Scan for the cell matching the given text and deliver its [X, Y] coordinate at center. 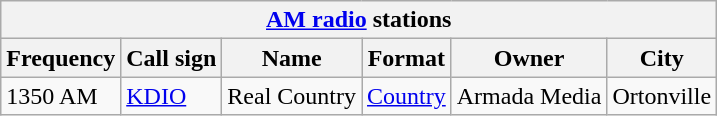
Call sign [172, 58]
Format [407, 58]
Frequency [61, 58]
1350 AM [61, 96]
Owner [529, 58]
Ortonville [662, 96]
Country [407, 96]
Armada Media [529, 96]
Name [292, 58]
AM radio stations [359, 20]
Real Country [292, 96]
KDIO [172, 96]
City [662, 58]
